Scan for the cell matching the given text and deliver its (x, y) coordinate at center. 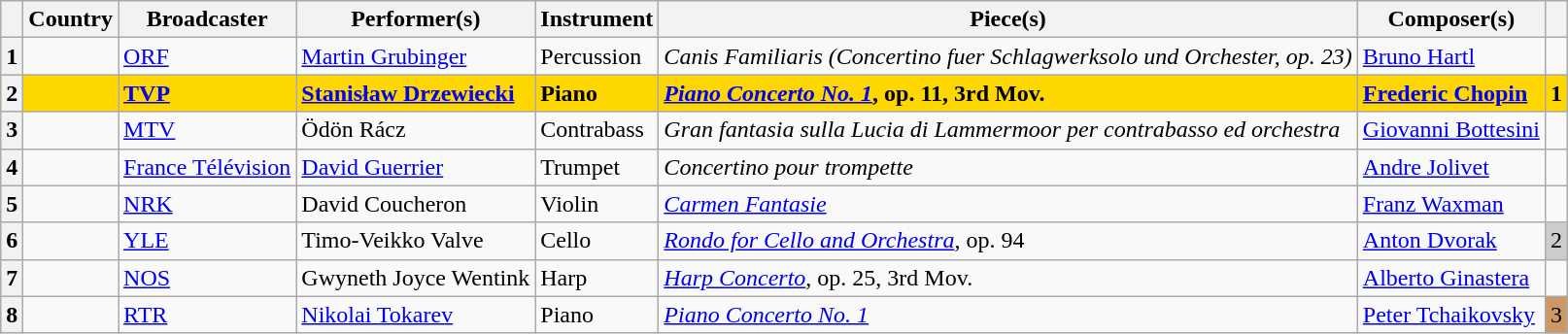
Percussion (597, 56)
Giovanni Bottesini (1451, 130)
Frederic Chopin (1451, 93)
Rondo for Cello and Orchestra, op. 94 (1008, 241)
Gwyneth Joyce Wentink (416, 278)
7 (12, 278)
Stanisław Drzewiecki (416, 93)
David Coucheron (416, 204)
Country (71, 19)
NRK (208, 204)
MTV (208, 130)
France Télévision (208, 167)
Composer(s) (1451, 19)
Gran fantasia sulla Lucia di Lammermoor per contrabasso ed orchestra (1008, 130)
YLE (208, 241)
Cello (597, 241)
TVP (208, 93)
Martin Grubinger (416, 56)
4 (12, 167)
Alberto Ginastera (1451, 278)
Nikolai Tokarev (416, 315)
Concertino pour trompette (1008, 167)
Canis Familiaris (Concertino fuer Schlagwerksolo und Orchester, op. 23) (1008, 56)
Piece(s) (1008, 19)
5 (12, 204)
Peter Tchaikovsky (1451, 315)
Piano Concerto No. 1 (1008, 315)
Piano Concerto No. 1, op. 11, 3rd Mov. (1008, 93)
Bruno Hartl (1451, 56)
Franz Waxman (1451, 204)
NOS (208, 278)
Timo-Veikko Valve (416, 241)
David Guerrier (416, 167)
6 (12, 241)
Andre Jolivet (1451, 167)
Trumpet (597, 167)
Ödön Rácz (416, 130)
Broadcaster (208, 19)
RTR (208, 315)
8 (12, 315)
Performer(s) (416, 19)
Violin (597, 204)
Anton Dvorak (1451, 241)
Harp (597, 278)
Carmen Fantasie (1008, 204)
Instrument (597, 19)
Contrabass (597, 130)
Harp Concerto, op. 25, 3rd Mov. (1008, 278)
ORF (208, 56)
